Extract the (X, Y) coordinate from the center of the cell holding the provided text.  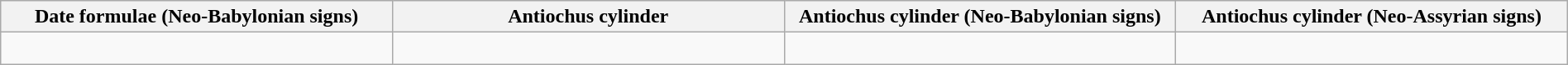
Date formulae (Neo-Babylonian signs) (197, 17)
Antiochus cylinder (Neo-Assyrian signs) (1372, 17)
Antiochus cylinder (588, 17)
Antiochus cylinder (Neo-Babylonian signs) (980, 17)
